Extract the (x, y) coordinate from the center of the cell holding the provided text.  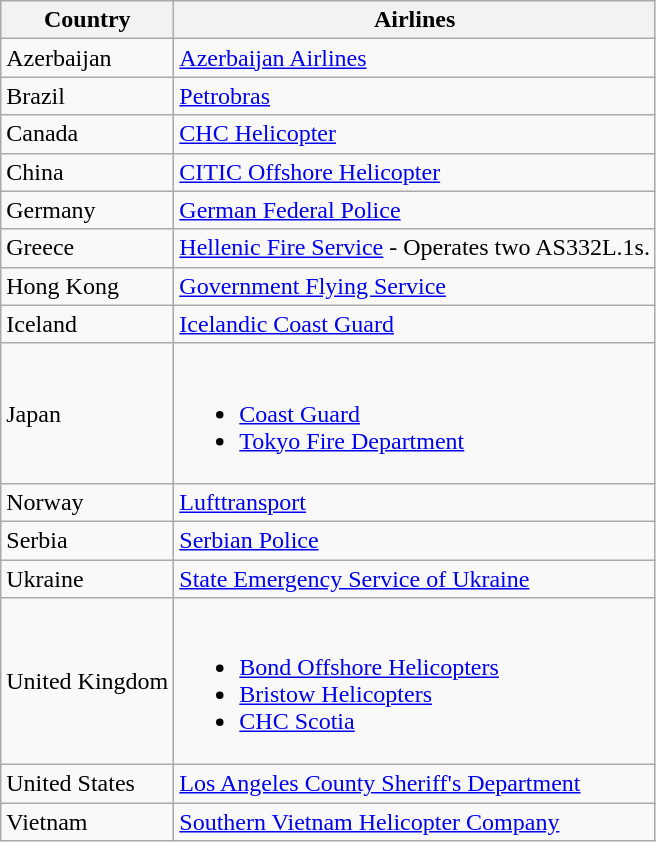
Brazil (88, 96)
Canada (88, 134)
Japan (88, 413)
Icelandic Coast Guard (415, 324)
Hellenic Fire Service - Operates two AS332L.1s. (415, 248)
Coast GuardTokyo Fire Department (415, 413)
Hong Kong (88, 286)
CHC Helicopter (415, 134)
Government Flying Service (415, 286)
Vietnam (88, 822)
Bond Offshore HelicoptersBristow HelicoptersCHC Scotia (415, 682)
Country (88, 20)
United States (88, 784)
Airlines (415, 20)
Serbia (88, 540)
German Federal Police (415, 210)
Germany (88, 210)
Lufttransport (415, 502)
Southern Vietnam Helicopter Company (415, 822)
CITIC Offshore Helicopter (415, 172)
China (88, 172)
Azerbaijan Airlines (415, 58)
Petrobras (415, 96)
State Emergency Service of Ukraine (415, 579)
Los Angeles County Sheriff's Department (415, 784)
Iceland (88, 324)
Ukraine (88, 579)
United Kingdom (88, 682)
Serbian Police (415, 540)
Azerbaijan (88, 58)
Norway (88, 502)
Greece (88, 248)
